Identify which cell holds the provided text, then report its (X, Y) central coordinate. 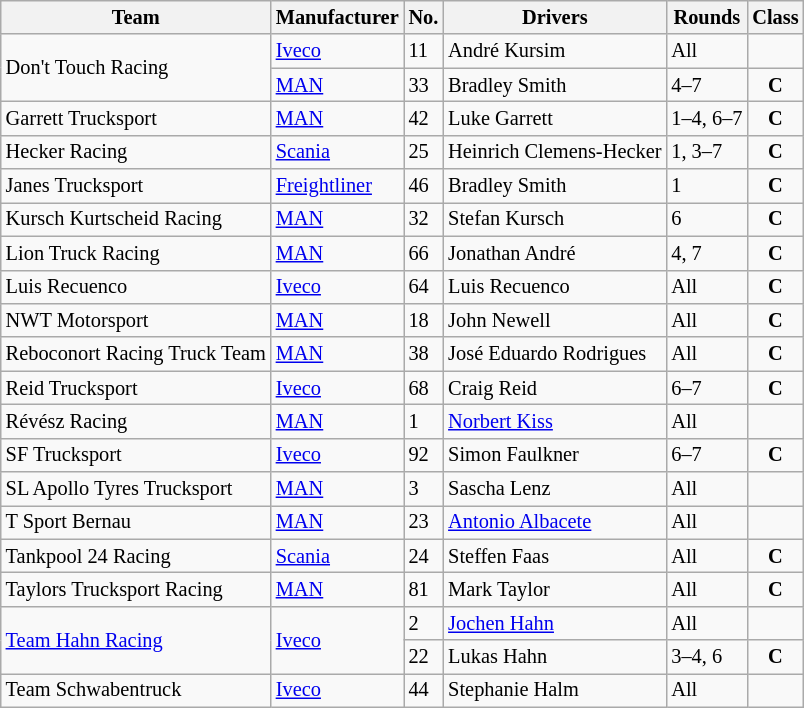
92 (424, 455)
4–7 (706, 85)
24 (424, 556)
Reid Trucksport (136, 388)
Mark Taylor (554, 589)
81 (424, 589)
2 (424, 623)
1–4, 6–7 (706, 118)
Jochen Hahn (554, 623)
1, 3–7 (706, 152)
Garrett Trucksport (136, 118)
Hecker Racing (136, 152)
Stefan Kursch (554, 219)
66 (424, 253)
33 (424, 85)
Manufacturer (338, 17)
Don't Touch Racing (136, 68)
68 (424, 388)
3–4, 6 (706, 657)
3 (424, 489)
NWT Motorsport (136, 320)
Drivers (554, 17)
Taylors Trucksport Racing (136, 589)
No. (424, 17)
André Kursim (554, 51)
Sascha Lenz (554, 489)
Class (775, 17)
SL Apollo Tyres Trucksport (136, 489)
Team Hahn Racing (136, 640)
44 (424, 690)
Freightliner (338, 186)
T Sport Bernau (136, 522)
64 (424, 287)
Lion Truck Racing (136, 253)
42 (424, 118)
SF Trucksport (136, 455)
38 (424, 354)
Norbert Kiss (554, 421)
32 (424, 219)
25 (424, 152)
Craig Reid (554, 388)
Steffen Faas (554, 556)
18 (424, 320)
José Eduardo Rodrigues (554, 354)
Heinrich Clemens-Hecker (554, 152)
6 (706, 219)
Rounds (706, 17)
11 (424, 51)
Janes Trucksport (136, 186)
Antonio Albacete (554, 522)
Tankpool 24 Racing (136, 556)
46 (424, 186)
22 (424, 657)
4, 7 (706, 253)
23 (424, 522)
Team Schwabentruck (136, 690)
Simon Faulkner (554, 455)
Révész Racing (136, 421)
Reboconort Racing Truck Team (136, 354)
Stephanie Halm (554, 690)
Kursch Kurtscheid Racing (136, 219)
Team (136, 17)
Jonathan André (554, 253)
John Newell (554, 320)
Luke Garrett (554, 118)
Lukas Hahn (554, 657)
